Identify which cell holds the provided text, then report its [x, y] central coordinate. 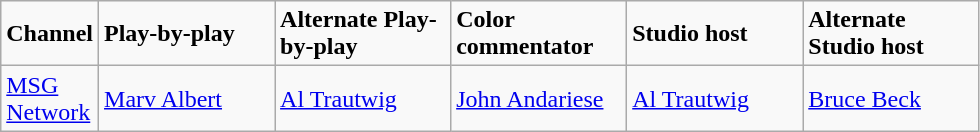
Bruce Beck [891, 98]
Play-by-play [187, 34]
Alternate Play-by-play [363, 34]
MSG Network [50, 98]
Marv Albert [187, 98]
Color commentator [539, 34]
Studio host [715, 34]
Alternate Studio host [891, 34]
John Andariese [539, 98]
Channel [50, 34]
